Provide the [x, y] coordinate of the cell's center where the given text is located.  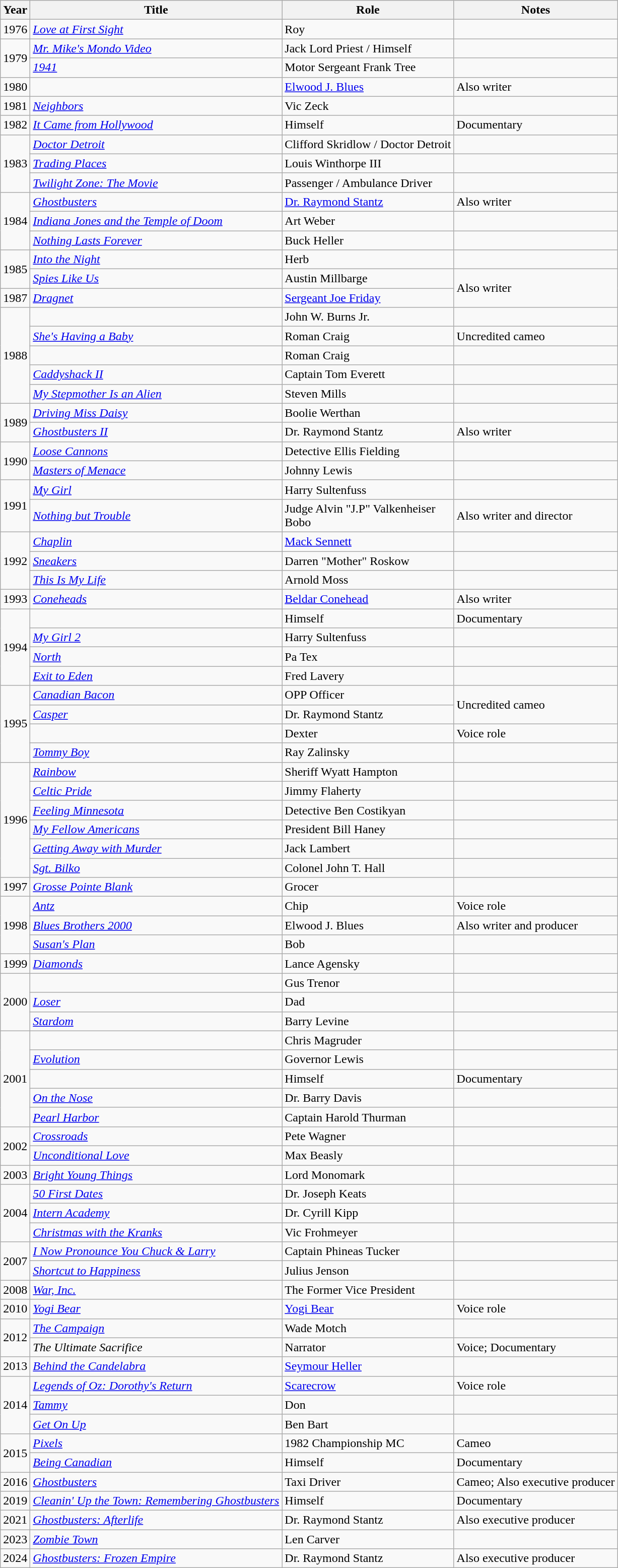
1996 [15, 820]
Art Weber [368, 221]
2007 [15, 1261]
John W. Burns Jr. [368, 317]
2021 [15, 1520]
Twilight Zone: The Movie [156, 182]
Grosse Pointe Blank [156, 887]
Antz [156, 906]
My Girl 2 [156, 638]
Legends of Oz: Dorothy's Return [156, 1386]
Christmas with the Kranks [156, 1232]
Love at First Sight [156, 29]
1990 [15, 461]
Bob [368, 945]
She's Having a Baby [156, 336]
Feeling Minnesota [156, 810]
Caddyshack II [156, 374]
Clifford Skridlow / Doctor Detroit [368, 144]
OPP Officer [368, 695]
Sheriff Wyatt Hampton [368, 772]
Detective Ben Costikyan [368, 810]
Taxi Driver [368, 1481]
Jack Lambert [368, 848]
Detective Ellis Fielding [368, 451]
Loose Cannons [156, 451]
On the Nose [156, 1098]
Spies Like Us [156, 279]
1979 [15, 58]
2010 [15, 1309]
The Former Vice President [368, 1290]
Gus Trenor [368, 983]
Lord Monomark [368, 1175]
2000 [15, 1002]
Doctor Detroit [156, 144]
Casper [156, 714]
Pete Wagner [368, 1136]
Evolution [156, 1059]
1980 [15, 87]
Tammy [156, 1405]
1987 [15, 298]
War, Inc. [156, 1290]
Title [156, 10]
1989 [15, 422]
Driving Miss Daisy [156, 413]
1983 [15, 163]
Sneakers [156, 561]
Jimmy Flaherty [368, 791]
Chaplin [156, 541]
Being Canadian [156, 1462]
2008 [15, 1290]
Darren "Mother" Roskow [368, 561]
2003 [15, 1175]
2023 [15, 1539]
2012 [15, 1338]
Mr. Mike's Mondo Video [156, 48]
Trading Places [156, 163]
I Now Pronounce You Chuck & Larry [156, 1251]
1999 [15, 964]
Ghostbusters: Frozen Empire [156, 1558]
Ben Bart [368, 1424]
Louis Winthorpe III [368, 163]
Into the Night [156, 260]
My Stepmother Is an Alien [156, 394]
Vic Frohmeyer [368, 1232]
North [156, 657]
Scarecrow [368, 1386]
Roy [368, 29]
2019 [15, 1501]
Role [368, 10]
Barry Levine [368, 1021]
Notes [536, 10]
It Came from Hollywood [156, 125]
1994 [15, 647]
Steven Mills [368, 394]
Cameo; Also executive producer [536, 1481]
Narrator [368, 1347]
Lance Agensky [368, 964]
1982 Championship MC [368, 1443]
2002 [15, 1146]
Zombie Town [156, 1539]
Julius Jenson [368, 1271]
Wade Motch [368, 1328]
1984 [15, 221]
President Bill Haney [368, 829]
1941 [156, 68]
Seymour Heller [368, 1366]
Also writer and producer [536, 925]
Fred Lavery [368, 676]
Coneheads [156, 599]
Susan's Plan [156, 945]
Nothing Lasts Forever [156, 240]
Captain Tom Everett [368, 374]
Ghostbusters II [156, 432]
Colonel John T. Hall [368, 867]
Get On Up [156, 1424]
1997 [15, 887]
Herb [368, 260]
Rainbow [156, 772]
Ray Zalinsky [368, 752]
Chip [368, 906]
Cleanin' Up the Town: Remembering Ghostbusters [156, 1501]
Len Carver [368, 1539]
2014 [15, 1405]
2016 [15, 1481]
Loser [156, 1002]
Captain Phineas Tucker [368, 1251]
Voice; Documentary [536, 1347]
Crossroads [156, 1136]
Sgt. Bilko [156, 867]
Indiana Jones and the Temple of Doom [156, 221]
1991 [15, 506]
Behind the Candelabra [156, 1366]
2013 [15, 1366]
Dragnet [156, 298]
Chris Magruder [368, 1040]
Motor Sergeant Frank Tree [368, 68]
1982 [15, 125]
Judge Alvin "J.P" Valkenheiser Bobo [368, 515]
Exit to Eden [156, 676]
Celtic Pride [156, 791]
1981 [15, 106]
Mack Sennett [368, 541]
Dexter [368, 733]
Vic Zeck [368, 106]
Getting Away with Murder [156, 848]
Dr. Cyrill Kipp [368, 1213]
Tommy Boy [156, 752]
Unconditional Love [156, 1155]
1995 [15, 724]
Governor Lewis [368, 1059]
1992 [15, 560]
1988 [15, 355]
Intern Academy [156, 1213]
Canadian Bacon [156, 695]
Dr. Joseph Keats [368, 1194]
The Ultimate Sacrifice [156, 1347]
Pixels [156, 1443]
This Is My Life [156, 580]
Captain Harold Thurman [368, 1117]
Also writer and director [536, 515]
Neighbors [156, 106]
2004 [15, 1213]
Dr. Barry Davis [368, 1098]
My Girl [156, 489]
Pearl Harbor [156, 1117]
Dad [368, 1002]
Grocer [368, 887]
Passenger / Ambulance Driver [368, 182]
Ghostbusters: Afterlife [156, 1520]
2024 [15, 1558]
Austin Millbarge [368, 279]
Pa Tex [368, 657]
Cameo [536, 1443]
Stardom [156, 1021]
1985 [15, 269]
1976 [15, 29]
The Campaign [156, 1328]
2001 [15, 1079]
Max Beasly [368, 1155]
Don [368, 1405]
Bright Young Things [156, 1175]
Blues Brothers 2000 [156, 925]
1998 [15, 925]
2015 [15, 1453]
50 First Dates [156, 1194]
Jack Lord Priest / Himself [368, 48]
Boolie Werthan [368, 413]
Year [15, 10]
Buck Heller [368, 240]
Johnny Lewis [368, 470]
Masters of Menace [156, 470]
Arnold Moss [368, 580]
Beldar Conehead [368, 599]
1993 [15, 599]
Shortcut to Happiness [156, 1271]
Sergeant Joe Friday [368, 298]
Nothing but Trouble [156, 515]
Diamonds [156, 964]
My Fellow Americans [156, 829]
